From the cell containing the given text, extract its center point as [X, Y] coordinate. 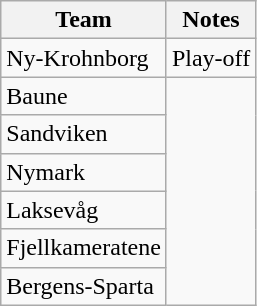
Bergens-Sparta [84, 286]
Laksevåg [84, 210]
Sandviken [84, 134]
Nymark [84, 172]
Ny-Krohnborg [84, 58]
Fjellkameratene [84, 248]
Play-off [210, 58]
Team [84, 20]
Baune [84, 96]
Notes [210, 20]
